Search for the cell housing the specified text and yield its [x, y] center coordinate. 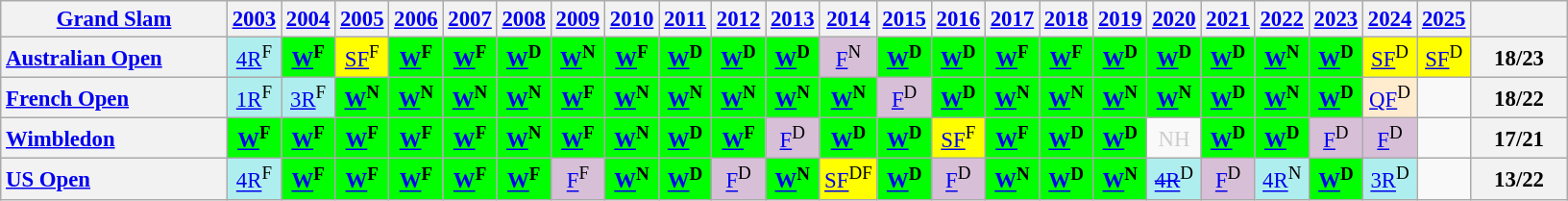
2017 [1012, 19]
18/22 [1520, 98]
SFDF [848, 179]
QFD [1389, 98]
2019 [1120, 19]
2016 [958, 19]
3RD [1389, 179]
4RD [1174, 179]
2022 [1282, 19]
2003 [254, 19]
Wimbledon [114, 138]
2011 [686, 19]
2015 [904, 19]
2020 [1174, 19]
2004 [307, 19]
2018 [1066, 19]
FN [848, 58]
4RN [1282, 179]
3RF [307, 98]
2009 [577, 19]
2005 [362, 19]
2025 [1444, 19]
1RF [254, 98]
2023 [1335, 19]
2013 [793, 19]
Grand Slam [114, 19]
2007 [470, 19]
2024 [1389, 19]
US Open [114, 179]
NH [1174, 138]
French Open [114, 98]
2006 [416, 19]
2021 [1228, 19]
2008 [524, 19]
FF [577, 179]
17/21 [1520, 138]
2014 [848, 19]
2010 [631, 19]
18/23 [1520, 58]
Australian Open [114, 58]
13/22 [1520, 179]
2012 [739, 19]
